Output the [X, Y] coordinate of the center of the cell containing the given text.  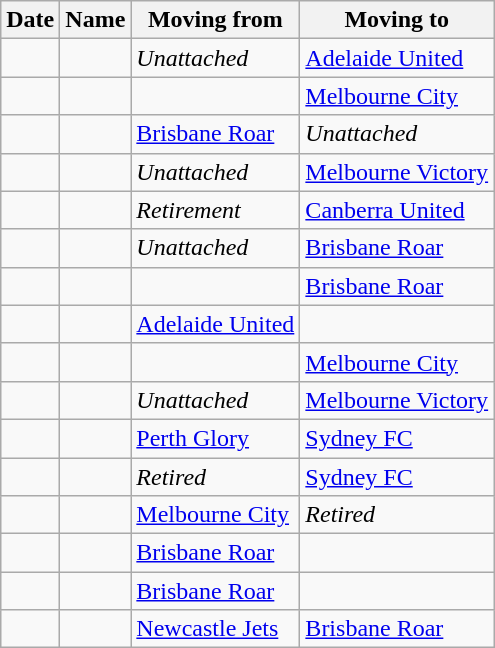
Canberra United [397, 210]
Moving to [397, 20]
Name [96, 20]
Retirement [216, 210]
Perth Glory [216, 438]
Moving from [216, 20]
Date [30, 20]
Newcastle Jets [216, 629]
